From the cell containing the given text, extract its center point as (x, y) coordinate. 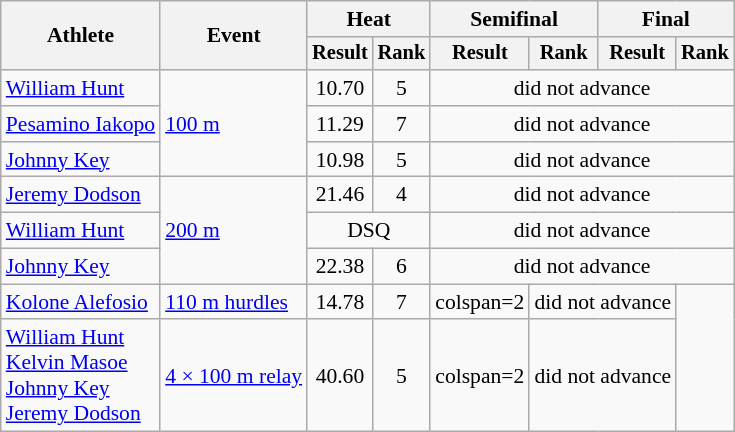
Event (234, 36)
10.98 (340, 160)
William HuntKelvin MasoeJohnny KeyJeremy Dodson (80, 376)
Jeremy Dodson (80, 195)
11.29 (340, 124)
4 (402, 195)
Semifinal (514, 19)
6 (402, 267)
10.70 (340, 88)
110 m hurdles (234, 302)
100 m (234, 124)
4 × 100 m relay (234, 376)
Kolone Alefosio (80, 302)
Athlete (80, 36)
21.46 (340, 195)
Heat (368, 19)
200 m (234, 230)
14.78 (340, 302)
40.60 (340, 376)
DSQ (368, 231)
Pesamino Iakopo (80, 124)
22.38 (340, 267)
Final (666, 19)
